Scan for the cell matching the given text and deliver its [X, Y] coordinate at center. 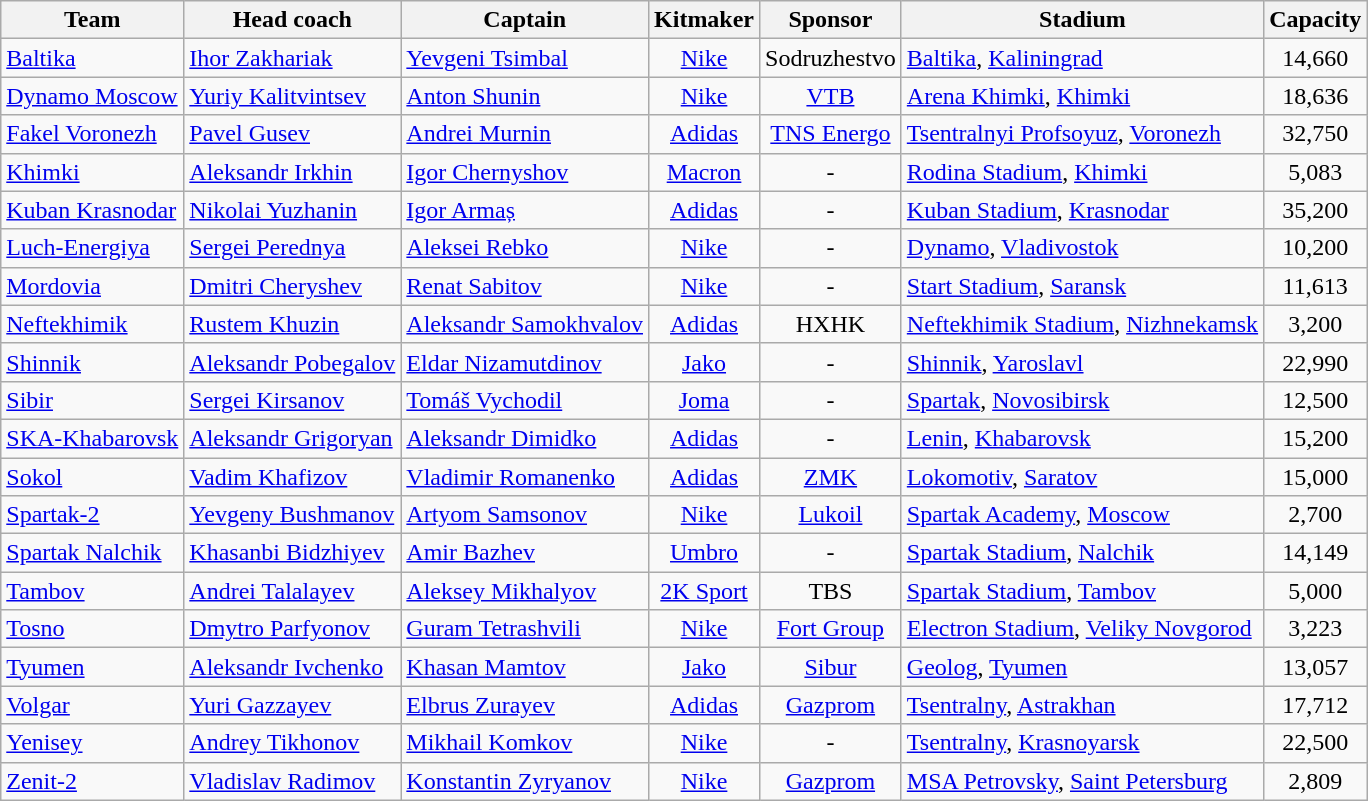
Tomáš Vychodil [525, 400]
Aleksandr Ivchenko [292, 667]
Guram Tetrashvili [525, 629]
17,712 [1316, 705]
Renat Sabitov [525, 286]
Sokol [92, 477]
35,200 [1316, 210]
Spartak Nalchik [92, 553]
Joma [704, 400]
Neftekhimik Stadium, Nizhnekamsk [1082, 324]
2,700 [1316, 515]
Andrey Tikhonov [292, 743]
15,200 [1316, 438]
Team [92, 20]
22,500 [1316, 743]
5,083 [1316, 172]
Kuban Krasnodar [92, 210]
Yevgeny Bushmanov [292, 515]
Eldar Nizamutdinov [525, 362]
13,057 [1316, 667]
Aleksandr Irkhin [292, 172]
11,613 [1316, 286]
Artyom Samsonov [525, 515]
Dmytro Parfyonov [292, 629]
Aleksei Rebko [525, 248]
5,000 [1316, 591]
Fakel Voronezh [92, 134]
Umbro [704, 553]
VTB [831, 96]
Spartak-2 [92, 515]
2,809 [1316, 781]
Yevgeni Tsimbal [525, 58]
Fort Group [831, 629]
Kitmaker [704, 20]
15,000 [1316, 477]
Volgar [92, 705]
Dynamo Moscow [92, 96]
3,223 [1316, 629]
TBS [831, 591]
ZMK [831, 477]
12,500 [1316, 400]
HXHK [831, 324]
Konstantin Zyryanov [525, 781]
Baltika, Kaliningrad [1082, 58]
Amir Bazhev [525, 553]
Shinnik [92, 362]
Geolog, Tyumen [1082, 667]
Sibur [831, 667]
Khasanbi Bidzhiyev [292, 553]
Aleksandr Dimidko [525, 438]
Luch-Energiya [92, 248]
Sodruzhestvo [831, 58]
22,990 [1316, 362]
Tsentralny, Krasnoyarsk [1082, 743]
Spartak Academy, Moscow [1082, 515]
Capacity [1316, 20]
Elbrus Zurayev [525, 705]
Lenin, Khabarovsk [1082, 438]
Neftekhimik [92, 324]
Baltika [92, 58]
Arena Khimki, Khimki [1082, 96]
TNS Energo [831, 134]
Stadium [1082, 20]
Dynamo, Vladivostok [1082, 248]
Ihor Zakhariak [292, 58]
Andrei Talalayev [292, 591]
Vadim Khafizov [292, 477]
Spartak Stadium, Nalchik [1082, 553]
Tsentralnyi Profsoyuz, Voronezh [1082, 134]
Tsentralny, Astrakhan [1082, 705]
MSA Petrovsky, Saint Petersburg [1082, 781]
Vladislav Radimov [292, 781]
Igor Chernyshov [525, 172]
Yuri Gazzayev [292, 705]
14,660 [1316, 58]
Aleksandr Samokhvalov [525, 324]
Macron [704, 172]
Mikhail Komkov [525, 743]
Anton Shunin [525, 96]
Khasan Mamtov [525, 667]
3,200 [1316, 324]
Aleksey Mikhalyov [525, 591]
Sergei Perednya [292, 248]
Yenisey [92, 743]
2K Sport [704, 591]
Spartak Stadium, Tambov [1082, 591]
Rodina Stadium, Khimki [1082, 172]
Aleksandr Grigoryan [292, 438]
Sibir [92, 400]
Aleksandr Pobegalov [292, 362]
Vladimir Romanenko [525, 477]
Tosno [92, 629]
Mordovia [92, 286]
Spartak, Novosibirsk [1082, 400]
Yuriy Kalitvintsev [292, 96]
Rustem Khuzin [292, 324]
Tambov [92, 591]
Pavel Gusev [292, 134]
Captain [525, 20]
Nikolai Yuzhanin [292, 210]
SKA-Khabarovsk [92, 438]
Sponsor [831, 20]
32,750 [1316, 134]
Andrei Murnin [525, 134]
18,636 [1316, 96]
10,200 [1316, 248]
Kuban Stadium, Krasnodar [1082, 210]
Dmitri Cheryshev [292, 286]
Shinnik, Yaroslavl [1082, 362]
Electron Stadium, Veliky Novgorod [1082, 629]
Igor Armaș [525, 210]
Khimki [92, 172]
Sergei Kirsanov [292, 400]
Zenit-2 [92, 781]
14,149 [1316, 553]
Tyumen [92, 667]
Head coach [292, 20]
Start Stadium, Saransk [1082, 286]
Lukoil [831, 515]
Lokomotiv, Saratov [1082, 477]
